Search for the cell housing the specified text and yield its (X, Y) center coordinate. 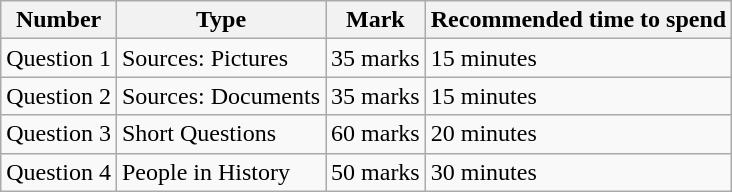
30 minutes (578, 172)
Question 3 (59, 134)
Question 4 (59, 172)
Mark (376, 20)
Number (59, 20)
Type (220, 20)
Question 1 (59, 58)
Question 2 (59, 96)
50 marks (376, 172)
Recommended time to spend (578, 20)
60 marks (376, 134)
Sources: Pictures (220, 58)
20 minutes (578, 134)
Sources: Documents (220, 96)
People in History (220, 172)
Short Questions (220, 134)
